Return the (x, y) coordinate for the center point of the cell that contains the specified text.  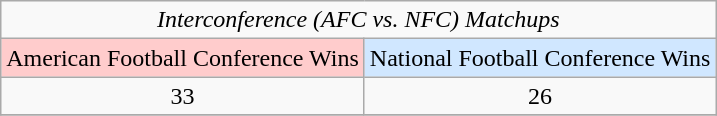
26 (540, 96)
33 (183, 96)
National Football Conference Wins (540, 58)
American Football Conference Wins (183, 58)
Interconference (AFC vs. NFC) Matchups (358, 20)
